For the text-containing cell, return its midpoint in (x, y) coordinate format. 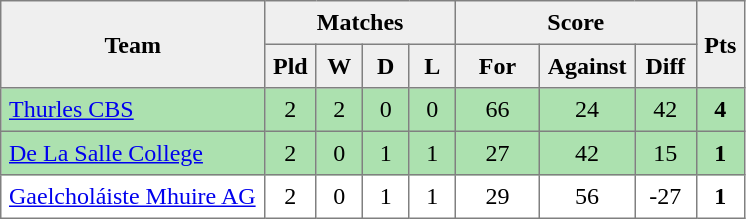
W (339, 66)
15 (666, 153)
29 (497, 197)
-27 (666, 197)
Diff (666, 66)
27 (497, 153)
24 (586, 110)
Matches (360, 23)
Pld (290, 66)
Thurles CBS (133, 110)
Team (133, 44)
56 (586, 197)
4 (720, 110)
D (385, 66)
Pts (720, 44)
De La Salle College (133, 153)
For (497, 66)
Score (576, 23)
66 (497, 110)
Gaelcholáiste Mhuire AG (133, 197)
L (432, 66)
Against (586, 66)
